Pinpoint the cell where the given text exists, returning its [X, Y] midpoint coordinate. 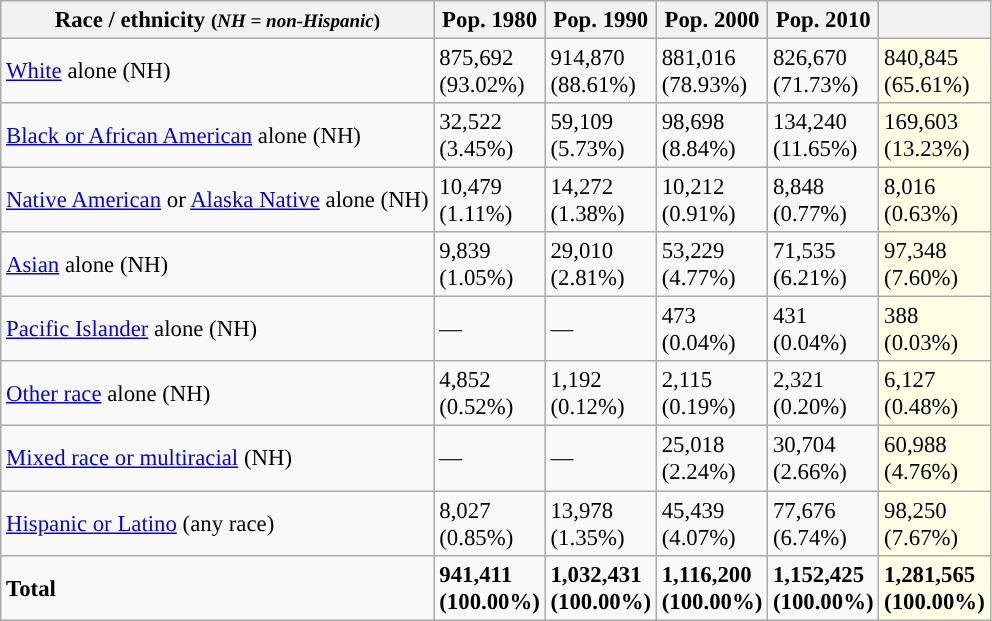
881,016(78.93%) [712, 72]
6,127(0.48%) [934, 394]
1,116,200(100.00%) [712, 588]
388(0.03%) [934, 330]
875,692(93.02%) [490, 72]
10,479(1.11%) [490, 200]
1,152,425(100.00%) [824, 588]
2,115(0.19%) [712, 394]
Pop. 1990 [600, 20]
840,845(65.61%) [934, 72]
431(0.04%) [824, 330]
914,870(88.61%) [600, 72]
8,016(0.63%) [934, 200]
29,010(2.81%) [600, 264]
30,704(2.66%) [824, 458]
Other race alone (NH) [218, 394]
10,212(0.91%) [712, 200]
98,250(7.67%) [934, 524]
60,988(4.76%) [934, 458]
97,348(7.60%) [934, 264]
941,411(100.00%) [490, 588]
Asian alone (NH) [218, 264]
826,670(71.73%) [824, 72]
134,240(11.65%) [824, 136]
9,839(1.05%) [490, 264]
Native American or Alaska Native alone (NH) [218, 200]
98,698(8.84%) [712, 136]
Pop. 1980 [490, 20]
169,603(13.23%) [934, 136]
Total [218, 588]
32,522(3.45%) [490, 136]
1,192(0.12%) [600, 394]
59,109(5.73%) [600, 136]
14,272(1.38%) [600, 200]
White alone (NH) [218, 72]
Race / ethnicity (NH = non-Hispanic) [218, 20]
13,978(1.35%) [600, 524]
Pop. 2000 [712, 20]
Pacific Islander alone (NH) [218, 330]
77,676(6.74%) [824, 524]
Mixed race or multiracial (NH) [218, 458]
Hispanic or Latino (any race) [218, 524]
4,852(0.52%) [490, 394]
45,439(4.07%) [712, 524]
53,229(4.77%) [712, 264]
71,535(6.21%) [824, 264]
Black or African American alone (NH) [218, 136]
1,281,565(100.00%) [934, 588]
25,018(2.24%) [712, 458]
2,321(0.20%) [824, 394]
Pop. 2010 [824, 20]
8,848(0.77%) [824, 200]
473(0.04%) [712, 330]
8,027(0.85%) [490, 524]
1,032,431(100.00%) [600, 588]
